Identify which cell holds the provided text, then report its (X, Y) central coordinate. 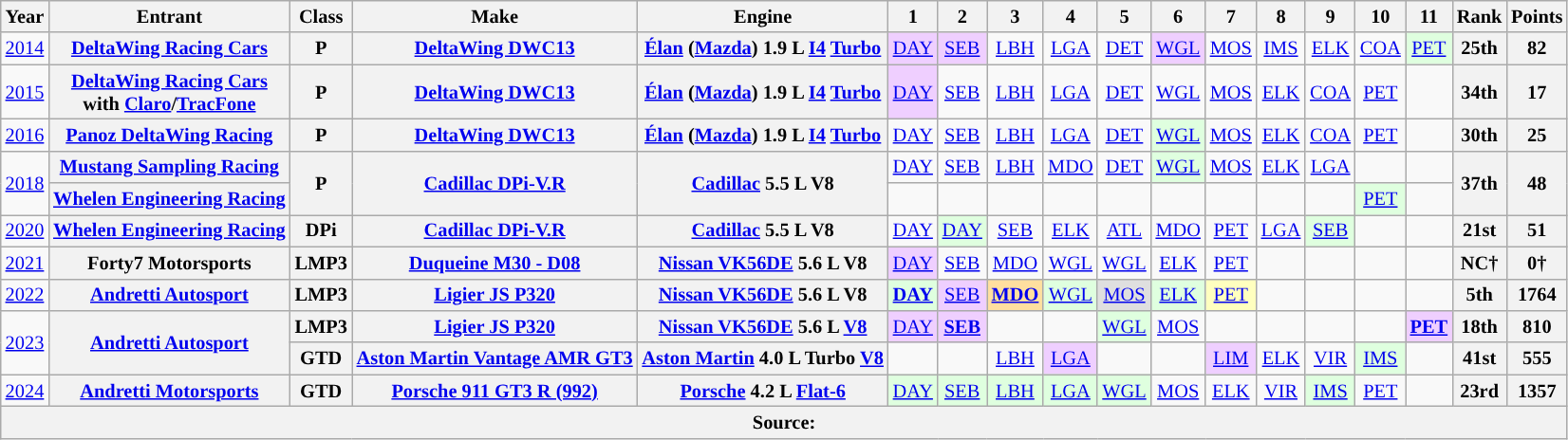
51 (1537, 230)
ATL (1124, 230)
Porsche 911 GT3 R (992) (495, 391)
Andretti Motorsports (169, 391)
11 (1429, 16)
5 (1124, 16)
Rank (1479, 16)
Make (495, 16)
Mustang Sampling Racing (169, 167)
8 (1281, 16)
23rd (1479, 391)
2018 (25, 182)
NC† (1479, 263)
48 (1537, 182)
2023 (25, 341)
5th (1479, 295)
Entrant (169, 16)
2 (962, 16)
DPi (321, 230)
37th (1479, 182)
17 (1537, 92)
Forty7 Motorsports (169, 263)
Porsche 4.2 L Flat-6 (763, 391)
1764 (1537, 295)
555 (1537, 358)
82 (1537, 48)
Points (1537, 16)
3 (1016, 16)
21st (1479, 230)
25 (1537, 135)
LIM (1231, 358)
2015 (25, 92)
Aston Martin 4.0 L Turbo V8 (763, 358)
2014 (25, 48)
6 (1179, 16)
10 (1380, 16)
810 (1537, 326)
2024 (25, 391)
25th (1479, 48)
41st (1479, 358)
Year (25, 16)
Aston Martin Vantage AMR GT3 (495, 358)
1 (913, 16)
2021 (25, 263)
34th (1479, 92)
18th (1479, 326)
30th (1479, 135)
Class (321, 16)
2020 (25, 230)
DeltaWing Racing Carswith Claro/TracFone (169, 92)
4 (1071, 16)
2016 (25, 135)
Duqueine M30 - D08 (495, 263)
7 (1231, 16)
Source: (784, 422)
Engine (763, 16)
9 (1331, 16)
1357 (1537, 391)
0† (1537, 263)
Panoz DeltaWing Racing (169, 135)
DeltaWing Racing Cars (169, 48)
2022 (25, 295)
